Locate the cell with the specified text and output its (X, Y) center coordinate. 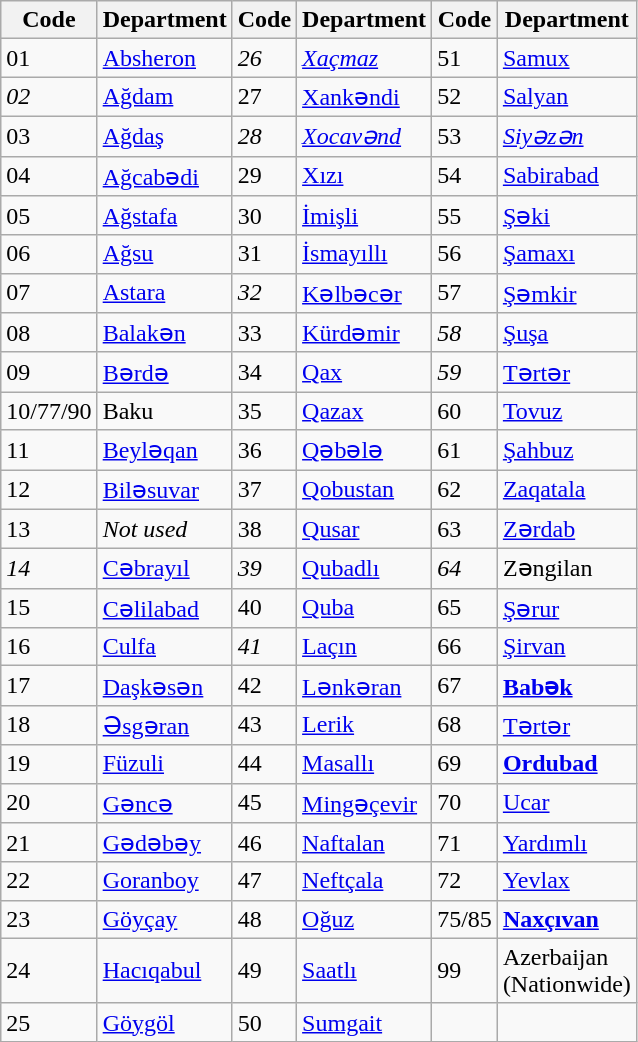
Qax (364, 372)
01 (49, 58)
Ağdam (164, 97)
66 (465, 647)
Cəlilabad (164, 608)
71 (465, 843)
Culfa (164, 647)
Ağcabədi (164, 176)
Azerbaijan(Nationwide) (566, 970)
Qubadlı (364, 569)
12 (49, 490)
41 (264, 647)
Şuşa (566, 333)
46 (264, 843)
05 (49, 216)
51 (465, 58)
40 (264, 608)
53 (465, 136)
İmişli (364, 216)
İsmayıllı (364, 254)
Sabirabad (566, 176)
24 (49, 970)
22 (49, 881)
44 (264, 764)
Kürdəmir (364, 333)
Ağdaş (164, 136)
Şəmkir (566, 293)
Kəlbəcər (364, 293)
42 (264, 686)
64 (465, 569)
Goranboy (164, 881)
Samux (566, 58)
Şəki (566, 216)
14 (49, 569)
Ucar (566, 803)
29 (264, 176)
50 (264, 1022)
34 (264, 372)
Xankəndi (364, 97)
Astara (164, 293)
Beyləqan (164, 450)
11 (49, 450)
Siyəzən (566, 136)
35 (264, 411)
Gəncə (164, 803)
Cəbrayıl (164, 569)
49 (264, 970)
Tovuz (566, 411)
Şamaxı (566, 254)
Göyçay (164, 919)
Füzuli (164, 764)
Zərdab (566, 529)
Neftçala (364, 881)
Xızı (364, 176)
72 (465, 881)
99 (465, 970)
Mingəçevir (364, 803)
45 (264, 803)
63 (465, 529)
Zəngilan (566, 569)
20 (49, 803)
Naxçıvan (566, 919)
Ağstafa (164, 216)
Zaqatala (566, 490)
68 (465, 725)
21 (49, 843)
03 (49, 136)
Balakən (164, 333)
38 (264, 529)
30 (264, 216)
09 (49, 372)
Baku (164, 411)
Ağsu (164, 254)
06 (49, 254)
75/85 (465, 919)
Absheron (164, 58)
Lənkəran (364, 686)
Xaçmaz (364, 58)
Yardımlı (566, 843)
59 (465, 372)
Qobustan (364, 490)
18 (49, 725)
31 (264, 254)
28 (264, 136)
16 (49, 647)
27 (264, 97)
Sumgait (364, 1022)
23 (49, 919)
Oğuz (364, 919)
Laçın (364, 647)
54 (465, 176)
Lerik (364, 725)
Saatlı (364, 970)
04 (49, 176)
Qəbələ (364, 450)
69 (465, 764)
10/77/90 (49, 411)
Gədəbəy (164, 843)
43 (264, 725)
17 (49, 686)
39 (264, 569)
Quba (364, 608)
62 (465, 490)
33 (264, 333)
Salyan (566, 97)
Not used (164, 529)
Şirvan (566, 647)
Daşkəsən (164, 686)
70 (465, 803)
58 (465, 333)
13 (49, 529)
02 (49, 97)
52 (465, 97)
08 (49, 333)
Göygöl (164, 1022)
Şahbuz (566, 450)
Babək (566, 686)
56 (465, 254)
Naftalan (364, 843)
Yevlax (566, 881)
07 (49, 293)
Masallı (364, 764)
Əsgəran (164, 725)
Hacıqabul (164, 970)
61 (465, 450)
19 (49, 764)
55 (465, 216)
Ordubad (566, 764)
Xocavənd (364, 136)
65 (465, 608)
26 (264, 58)
Qazax (364, 411)
67 (465, 686)
36 (264, 450)
Şərur (566, 608)
Bərdə (164, 372)
60 (465, 411)
48 (264, 919)
15 (49, 608)
32 (264, 293)
Biləsuvar (164, 490)
37 (264, 490)
Qusar (364, 529)
57 (465, 293)
25 (49, 1022)
47 (264, 881)
